Scan for the cell matching the given text and deliver its (x, y) coordinate at center. 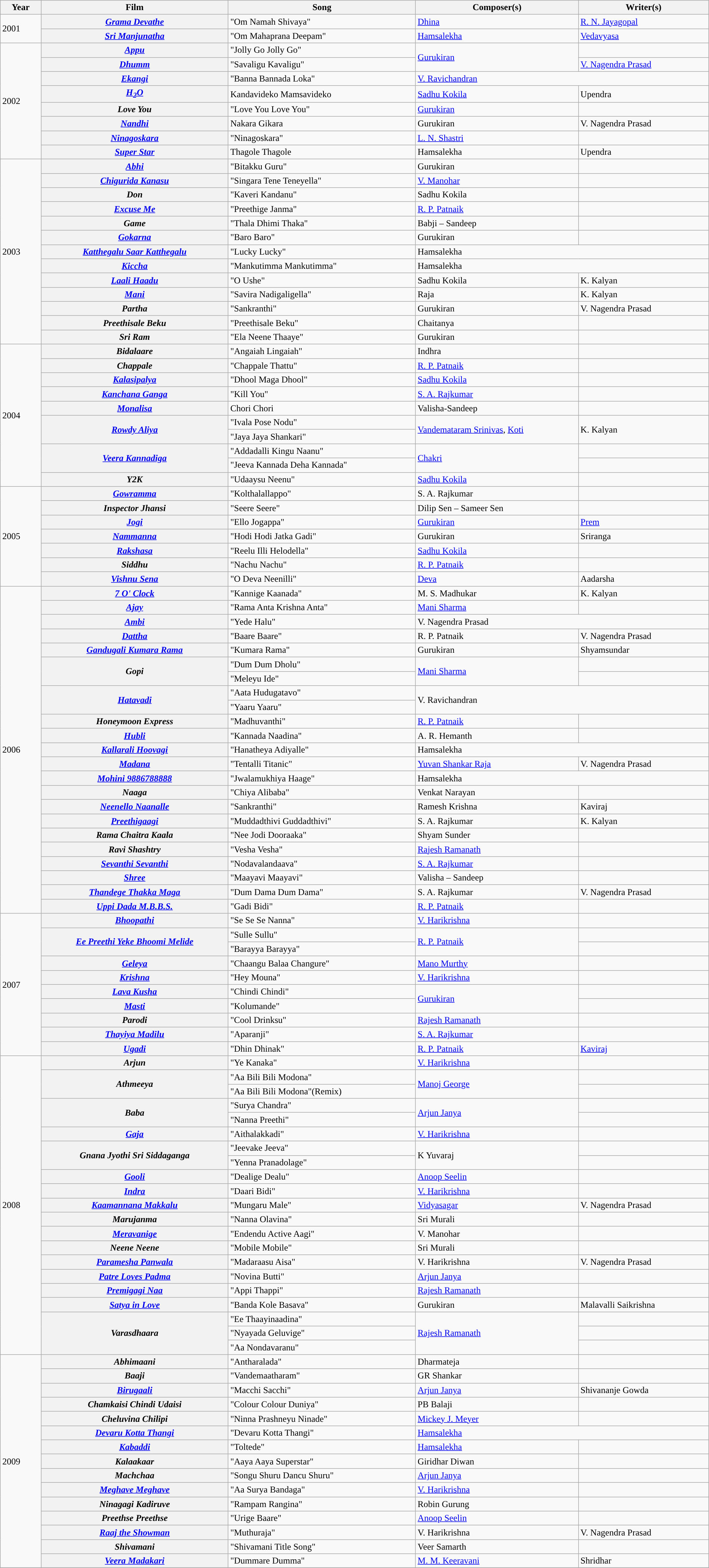
Masti (135, 1006)
"Ela Neene Thaaye" (322, 337)
Ravi Shashtry (135, 849)
GR Shankar (497, 1376)
"Chiya Alibaba" (322, 792)
"Rampam Rangina" (322, 1504)
Sri Ram (135, 337)
Meghave Meghave (135, 1490)
Chakri (497, 458)
Dilip Sen – Sameer Sen (497, 508)
Venkat Narayan (497, 792)
Satya in Love (135, 1305)
Abhi (135, 166)
"Jaya Jaya Shankari" (322, 437)
Indhra (497, 351)
Monalisa (135, 408)
"Jeevake Jeeva" (322, 1148)
Dhina (497, 22)
Ee Preethi Yeke Bhoomi Melide (135, 942)
"Barayya Barayya" (322, 949)
Athmeeya (135, 1084)
Vandemataram Srinivas, Koti (497, 430)
R. N. Jayagopal (644, 22)
Shyam Sunder (497, 835)
Katthegalu Saar Katthegalu (135, 252)
Veera Madakari (135, 1561)
"Aaya Aaya Superstar" (322, 1461)
"Se Se Se Nanna" (322, 920)
"Savaligu Kavaligu" (322, 64)
"Yenna Pranadolage" (322, 1162)
Kaamannana Makkalu (135, 1205)
Thayiya Madilu (135, 1034)
"Toltede" (322, 1447)
"Urige Baare" (322, 1518)
"Tentalli Titanic" (322, 764)
Aadarsha (644, 579)
"Aa Surya Bandaga" (322, 1490)
Mohini 9886788888 (135, 778)
Patre Loves Padma (135, 1276)
"Dum Dum Dholu" (322, 664)
Arjun (135, 1063)
"Baro Baro" (322, 237)
M. S. Madhukar (497, 593)
Valisha-Sandeep (497, 408)
Kalasipalya (135, 380)
"Nyayada Geluvige" (322, 1333)
Thandege Thakka Maga (135, 892)
Kalaakaar (135, 1461)
"Dhool Maga Dhool" (322, 380)
Madana (135, 764)
7 O' Clock (135, 593)
"Nanna Olavina" (322, 1219)
"Om Namah Shivaya" (322, 22)
K Yuvaraj (497, 1155)
"Nachu Nachu" (322, 565)
Gandugali Kumara Rama (135, 650)
Babji – Sandeep (497, 223)
Chigurida Kanasu (135, 181)
Giridhar Diwan (497, 1461)
Ambi (135, 622)
"Sulle Sullu" (322, 935)
Film (135, 7)
2007 (21, 985)
Baba (135, 1113)
Lava Kusha (135, 991)
Excuse Me (135, 209)
"Mungaru Male" (322, 1205)
Hatavadi (135, 700)
Chaitanya (497, 323)
"Yaaru Yaaru" (322, 707)
Hubli (135, 735)
2005 (21, 536)
Devaru Kotta Thangi (135, 1433)
Ekangi (135, 79)
Vedavyasa (644, 36)
Mani (135, 294)
Vishnu Sena (135, 579)
Year (21, 7)
"Ivala Pose Nodu" (322, 422)
Dhumm (135, 64)
Kanchana Ganga (135, 394)
"Dum Dama Dum Dama" (322, 892)
Neenello Naanalle (135, 807)
"Meleyu Ide" (322, 679)
Gokarna (135, 237)
"Nee Jodi Dooraaka" (322, 835)
Kabaddi (135, 1447)
Y2K (135, 479)
Dattha (135, 636)
Laali Haadu (135, 280)
Chori Chori (322, 408)
Vidyasagar (497, 1205)
"Aparanji" (322, 1034)
M. M. Keeravani (497, 1561)
"O Deva Neenilli" (322, 579)
Geleya (135, 963)
Cheluvina Chilipi (135, 1418)
Rama Chaitra Kaala (135, 835)
Sevanthi Sevanthi (135, 864)
"Ee Thaayinaadina" (322, 1319)
"Aa Bili Bili Modona" (322, 1077)
"Hanatheya Adiyalle" (322, 750)
Inspector Jhansi (135, 508)
Song (322, 7)
Nakara Gikara (322, 124)
Gooli (135, 1177)
"Ninna Prashneyu Ninade" (322, 1418)
"Madhuvanthi" (322, 721)
Don (135, 195)
Birugaali (135, 1390)
Gaja (135, 1134)
Composer(s) (497, 7)
Naaga (135, 792)
"Lucky Lucky" (322, 252)
"Banna Bannada Loka" (322, 79)
Indra (135, 1191)
"Nanna Preethi" (322, 1120)
"Muddadthivi Guddadthivi" (322, 821)
"Devaru Kotta Thangi" (322, 1433)
"Jolly Go Jolly Go" (322, 50)
Preethisale Beku (135, 323)
"Mankutimma Mankutimma" (322, 266)
"Kumara Rama" (322, 650)
"Dhin Dhinak" (322, 1049)
"Songu Shuru Dancu Shuru" (322, 1475)
"Chappale Thattu" (322, 366)
Yuvan Shankar Raja (497, 764)
Parodi (135, 1020)
"Vesha Vesha" (322, 849)
"Shivamani Title Song" (322, 1547)
Game (135, 223)
"Kannige Kaanada" (322, 593)
Bidalaare (135, 351)
Mano Murthy (497, 963)
Robin Gurung (497, 1504)
"Baare Baare" (322, 636)
Krishna (135, 977)
Appu (135, 50)
Uppi Dada M.B.B.S. (135, 906)
A. R. Hemanth (497, 735)
Deva (497, 579)
"Colour Colour Duniya" (322, 1404)
Chamkaisi Chindi Udaisi (135, 1404)
Nammanna (135, 536)
Shree (135, 878)
"Ninagoskara" (322, 138)
Varasdhaara (135, 1333)
"Dealige Dealu" (322, 1177)
Machchaa (135, 1475)
"Aa Nondavaranu" (322, 1347)
"Chindi Chindi" (322, 991)
2009 (21, 1461)
2001 (21, 29)
Shivamani (135, 1547)
Jogi (135, 522)
Mickey J. Meyer (497, 1418)
L. N. Shastri (497, 138)
Ninagagi Kadiruve (135, 1504)
Premigagi Naa (135, 1291)
"Vandemaatharam" (322, 1376)
"Nodavalandaava" (322, 864)
"Yede Halu" (322, 622)
"Jwalamukhiya Haage" (322, 778)
"Kannada Naadina" (322, 735)
"Singara Tene Teneyella" (322, 181)
"Jeeva Kannada Deha Kannada" (322, 465)
"Endendu Active Aagi" (322, 1233)
Kandavideko Mamsavideko (322, 94)
Sri Manjunatha (135, 36)
"Maayavi Maayavi" (322, 878)
"Hodi Hodi Jatka Gadi" (322, 536)
"Daari Bidi" (322, 1191)
Ninagoskara (135, 138)
2003 (21, 252)
"Savira Nadigaligella" (322, 294)
"Kolumande" (322, 1006)
Preethse Preethse (135, 1518)
Love You (135, 109)
Raja (497, 294)
"Surya Chandra" (322, 1106)
Shridhar (644, 1561)
Veer Samarth (497, 1547)
"Angaiah Lingaiah" (322, 351)
Raaj the Showman (135, 1532)
Kallarali Hoovagi (135, 750)
H2O (135, 94)
"Preethisale Beku" (322, 323)
"Appi Thappi" (322, 1291)
"Thala Dhimi Thaka" (322, 223)
"Ello Jogappa" (322, 522)
"Mobile Mobile" (322, 1248)
Rowdy Aliya (135, 430)
Prem (644, 522)
"Aata Hudugatavo" (322, 693)
Abhimaani (135, 1362)
"Cool Drinksu" (322, 1020)
Valisha – Sandeep (497, 878)
Bhoopathi (135, 920)
Super Star (135, 152)
Ramesh Krishna (497, 807)
"Banda Kole Basava" (322, 1305)
Veera Kannadiga (135, 458)
Gowramma (135, 494)
Rakshasa (135, 550)
Honeymoon Express (135, 721)
Siddhu (135, 565)
"Seere Seere" (322, 508)
Writer(s) (644, 7)
Neene Neene (135, 1248)
Baaji (135, 1376)
"Gadi Bidi" (322, 906)
"Muthuraja" (322, 1532)
Partha (135, 308)
Gnana Jyothi Sri Siddaganga (135, 1155)
"Udaaysu Neenu" (322, 479)
"Novina Butti" (322, 1276)
Chappale (135, 366)
Shivananje Gowda (644, 1390)
Malavalli Saikrishna (644, 1305)
"Preethige Janma" (322, 209)
"Kolthalallappo" (322, 494)
"Rama Anta Krishna Anta" (322, 608)
2002 (21, 101)
Marujanma (135, 1219)
2004 (21, 416)
"Kill You" (322, 394)
"Macchi Sacchi" (322, 1390)
Nandhi (135, 124)
"Madaraasu Aisa" (322, 1262)
"Reelu Illi Helodella" (322, 550)
"Chaangu Balaa Changure" (322, 963)
"Aithalakkadi" (322, 1134)
Grama Devathe (135, 22)
"Antharalada" (322, 1362)
Ugadi (135, 1049)
"O Ushe" (322, 280)
"Love You Love You" (322, 109)
"Ye Kanaka" (322, 1063)
Manoj George (497, 1084)
"Aa Bili Bili Modona"(Remix) (322, 1091)
"Dummare Dumma" (322, 1561)
2006 (21, 750)
Preethigaagi (135, 821)
Paramesha Panwala (135, 1262)
"Addadalli Kingu Naanu" (322, 451)
Sriranga (644, 536)
"Kaveri Kandanu" (322, 195)
Gopi (135, 671)
Ajay (135, 608)
"Hey Mouna" (322, 977)
"Om Mahaprana Deepam" (322, 36)
Kiccha (135, 266)
"Bitakku Guru" (322, 166)
PB Balaji (497, 1404)
Thagole Thagole (322, 152)
Shyamsundar (644, 650)
2008 (21, 1205)
Dharmateja (497, 1362)
Meravanige (135, 1233)
